Capture the cell that displays the provided text and extract its [x, y] central coordinate. 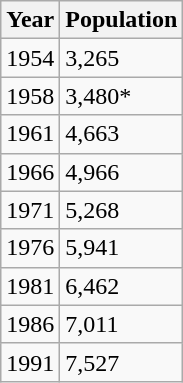
7,527 [122, 362]
1954 [30, 58]
6,462 [122, 286]
7,011 [122, 324]
1986 [30, 324]
Population [122, 20]
4,966 [122, 172]
1971 [30, 210]
5,268 [122, 210]
1958 [30, 96]
1981 [30, 286]
1966 [30, 172]
3,265 [122, 58]
1961 [30, 134]
5,941 [122, 248]
4,663 [122, 134]
3,480* [122, 96]
1976 [30, 248]
1991 [30, 362]
Year [30, 20]
